Extract the [X, Y] coordinate from the center of the cell holding the provided text.  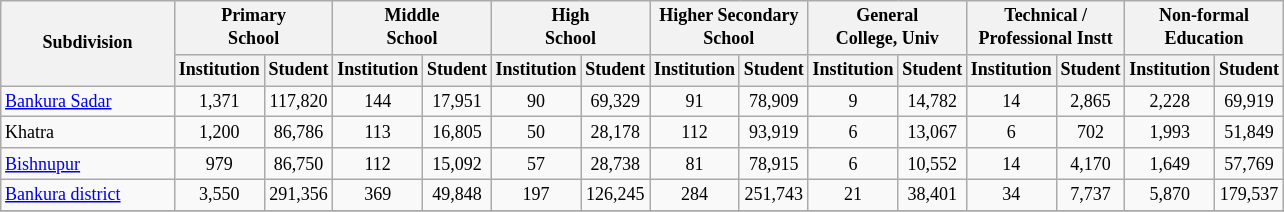
1,993 [1170, 132]
251,743 [774, 194]
MiddleSchool [412, 28]
369 [378, 194]
34 [1011, 194]
1,200 [219, 132]
49,848 [458, 194]
78,909 [774, 102]
291,356 [298, 194]
126,245 [616, 194]
15,092 [458, 164]
7,737 [1090, 194]
117,820 [298, 102]
81 [695, 164]
50 [536, 132]
13,067 [932, 132]
1,649 [1170, 164]
Higher SecondarySchool [729, 28]
Subdivision [88, 44]
Non-formalEducation [1204, 28]
10,552 [932, 164]
28,738 [616, 164]
702 [1090, 132]
51,849 [1250, 132]
93,919 [774, 132]
3,550 [219, 194]
86,786 [298, 132]
86,750 [298, 164]
5,870 [1170, 194]
14,782 [932, 102]
197 [536, 194]
1,371 [219, 102]
90 [536, 102]
2,228 [1170, 102]
Bankura district [88, 194]
69,919 [1250, 102]
144 [378, 102]
Technical /Professional Instt [1045, 28]
PrimarySchool [253, 28]
69,329 [616, 102]
9 [853, 102]
16,805 [458, 132]
57 [536, 164]
GeneralCollege, Univ [887, 28]
179,537 [1250, 194]
113 [378, 132]
57,769 [1250, 164]
38,401 [932, 194]
17,951 [458, 102]
28,178 [616, 132]
21 [853, 194]
78,915 [774, 164]
Bankura Sadar [88, 102]
91 [695, 102]
Khatra [88, 132]
HighSchool [570, 28]
284 [695, 194]
979 [219, 164]
Bishnupur [88, 164]
2,865 [1090, 102]
4,170 [1090, 164]
